Locate the cell with the specified text and output its [x, y] center coordinate. 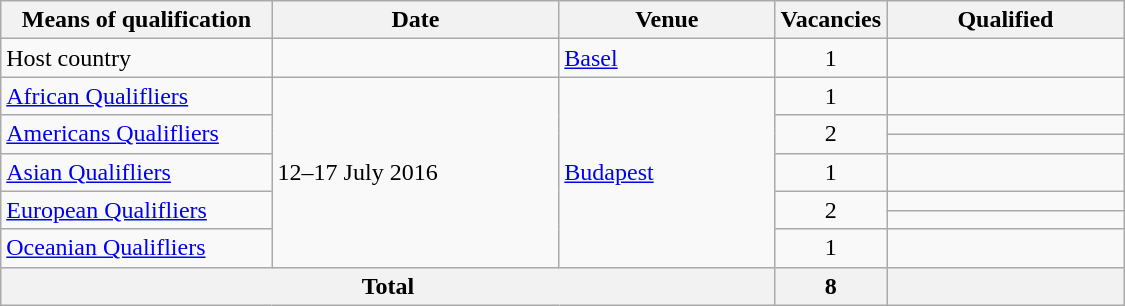
African Qualifliers [136, 96]
Total [388, 286]
Asian Qualifliers [136, 172]
Americans Qualifliers [136, 134]
Qualified [1006, 20]
Venue [667, 20]
Oceanian Qualifliers [136, 248]
8 [831, 286]
Budapest [667, 172]
Basel [667, 58]
Date [416, 20]
Vacancies [831, 20]
12–17 July 2016 [416, 172]
Means of qualification [136, 20]
European Qualifliers [136, 210]
Host country [136, 58]
